Locate the cell with the specified text and output its (X, Y) center coordinate. 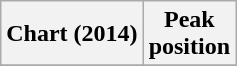
Peakposition (189, 34)
Chart (2014) (72, 34)
